Locate the cell with the specified text and output its (x, y) center coordinate. 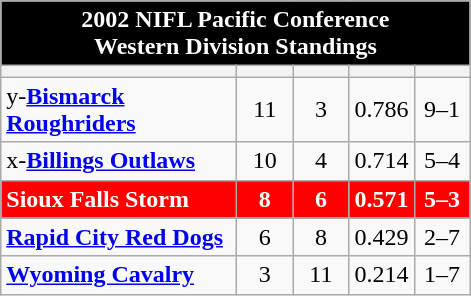
5–4 (442, 161)
Wyoming Cavalry (119, 275)
9–1 (442, 110)
5–3 (442, 199)
1–7 (442, 275)
x-Billings Outlaws (119, 161)
0.571 (382, 199)
2–7 (442, 237)
0.786 (382, 110)
y-Bismarck Roughriders (119, 110)
Rapid City Red Dogs (119, 237)
Sioux Falls Storm (119, 199)
0.214 (382, 275)
2002 NIFL Pacific ConferenceWestern Division Standings (236, 34)
4 (321, 161)
0.714 (382, 161)
10 (265, 161)
0.429 (382, 237)
